Determine the (X, Y) coordinate at the center of the cell enclosing the given text.  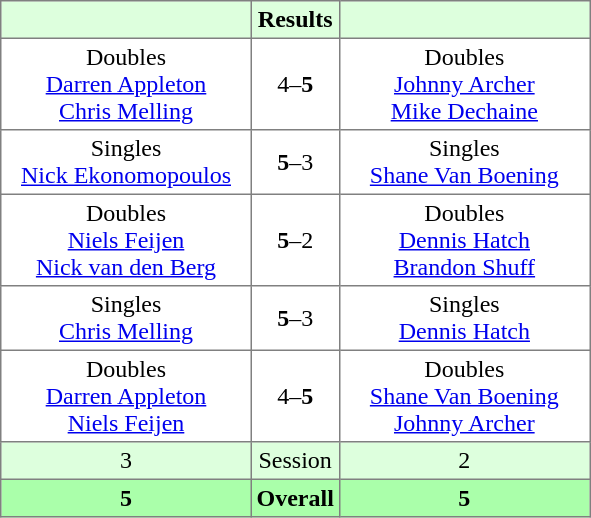
Results (295, 20)
SinglesShane Van Boening (464, 162)
DoublesDarren AppletonNiels Feijen (126, 396)
DoublesDarren AppletonChris Melling (126, 84)
Session (295, 461)
SinglesChris Melling (126, 318)
3 (126, 461)
2 (464, 461)
DoublesJohnny ArcherMike Dechaine (464, 84)
Overall (295, 498)
DoublesShane Van BoeningJohnny Archer (464, 396)
DoublesDennis HatchBrandon Shuff (464, 240)
SinglesNick Ekonomopoulos (126, 162)
DoublesNiels FeijenNick van den Berg (126, 240)
5–2 (295, 240)
SinglesDennis Hatch (464, 318)
